Output the (x, y) coordinate of the center of the cell containing the given text.  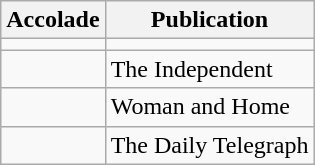
The Independent (210, 69)
Accolade (53, 20)
The Daily Telegraph (210, 145)
Woman and Home (210, 107)
Publication (210, 20)
